Find where the given text appears and provide that cell's center as [X, Y] coordinate. 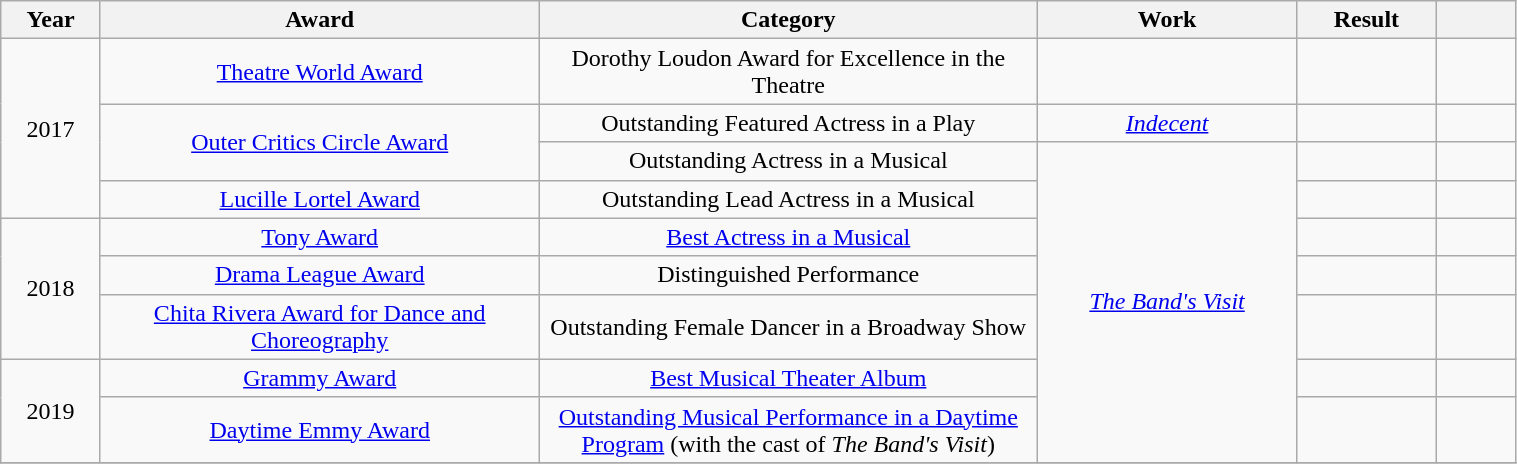
Drama League Award [320, 275]
The Band's Visit [1166, 302]
Outstanding Female Dancer in a Broadway Show [788, 326]
Outstanding Musical Performance in a Daytime Program (with the cast of The Band's Visit) [788, 430]
Result [1367, 20]
2019 [51, 410]
Category [788, 20]
Outstanding Lead Actress in a Musical [788, 199]
Tony Award [320, 237]
Outer Critics Circle Award [320, 142]
Outstanding Featured Actress in a Play [788, 123]
Outstanding Actress in a Musical [788, 161]
Best Actress in a Musical [788, 237]
Distinguished Performance [788, 275]
2017 [51, 128]
Work [1166, 20]
Chita Rivera Award for Dance and Choreography [320, 326]
Dorothy Loudon Award for Excellence in the Theatre [788, 72]
Theatre World Award [320, 72]
Daytime Emmy Award [320, 430]
Best Musical Theater Album [788, 378]
Year [51, 20]
Lucille Lortel Award [320, 199]
Award [320, 20]
Grammy Award [320, 378]
2018 [51, 288]
Indecent [1166, 123]
